For the text-containing cell, return its midpoint in (x, y) coordinate format. 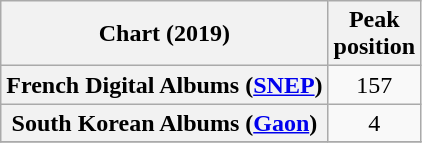
Peakposition (374, 34)
4 (374, 123)
157 (374, 85)
South Korean Albums (Gaon) (164, 123)
Chart (2019) (164, 34)
French Digital Albums (SNEP) (164, 85)
